Return the [x, y] coordinate for the center point of the cell that contains the specified text.  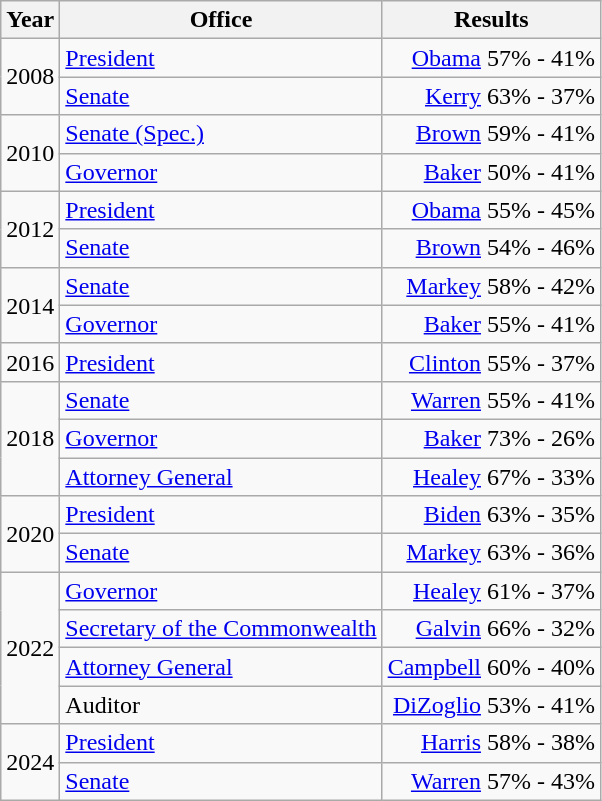
Galvin 66% - 32% [491, 629]
Auditor [221, 705]
Biden 63% - 35% [491, 515]
Healey 61% - 37% [491, 591]
Results [491, 20]
Warren 57% - 43% [491, 781]
Baker 50% - 41% [491, 172]
Secretary of the Commonwealth [221, 629]
2024 [30, 762]
Campbell 60% - 40% [491, 667]
2010 [30, 153]
Senate (Spec.) [221, 134]
2014 [30, 305]
Office [221, 20]
2008 [30, 77]
Baker 73% - 26% [491, 438]
Obama 57% - 41% [491, 58]
2012 [30, 229]
Markey 63% - 36% [491, 553]
Brown 59% - 41% [491, 134]
Harris 58% - 38% [491, 743]
DiZoglio 53% - 41% [491, 705]
Brown 54% - 46% [491, 248]
Year [30, 20]
2018 [30, 438]
Clinton 55% - 37% [491, 362]
Kerry 63% - 37% [491, 96]
2022 [30, 648]
Markey 58% - 42% [491, 286]
Warren 55% - 41% [491, 400]
Healey 67% - 33% [491, 477]
2020 [30, 534]
Baker 55% - 41% [491, 324]
2016 [30, 362]
Obama 55% - 45% [491, 210]
